Locate the cell with the specified text and output its [x, y] center coordinate. 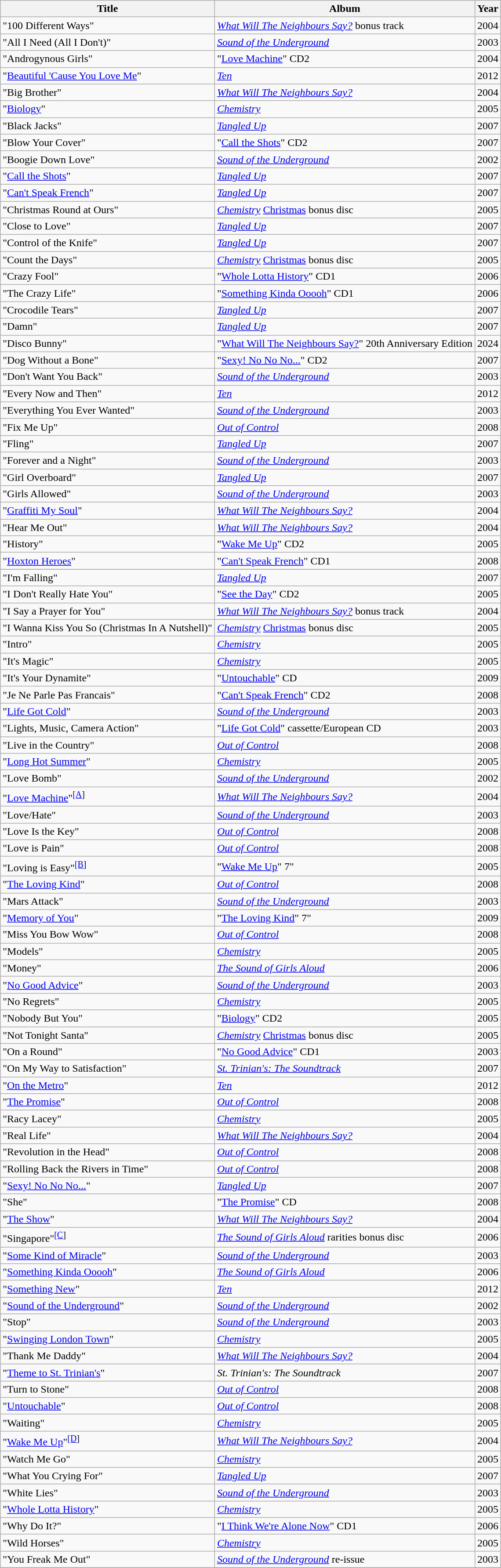
Sound of the Underground re-issue [345, 1559]
"I Wanna Kiss You So (Christmas In A Nutshell)" [108, 628]
"Graffiti My Soul" [108, 511]
"Don't Want You Back" [108, 377]
"Something New" [108, 1289]
"No Regrets" [108, 1001]
"Revolution in the Head" [108, 1152]
"Something Kinda Ooooh" CD1 [345, 293]
"Wake Me Up" CD2 [345, 544]
"She" [108, 1202]
"Life Got Cold" cassette/European CD [345, 728]
"Love is Pain" [108, 848]
"Crocodile Tears" [108, 310]
Title [108, 9]
"I Say a Prayer for You" [108, 611]
Year [488, 9]
"Control of the Knife" [108, 243]
"Life Got Cold" [108, 711]
"History" [108, 544]
"Love Is the Key" [108, 831]
"I Don't Really Hate You" [108, 594]
"Miss You Bow Wow" [108, 935]
"Hear Me Out" [108, 528]
"Turn to Stone" [108, 1389]
"100 Different Ways" [108, 25]
"Blow Your Cover" [108, 142]
"Whole Lotta History" CD1 [345, 276]
"Models" [108, 951]
"The Show" [108, 1219]
"Untouchable" [108, 1406]
"Sexy! No No No..." CD2 [345, 360]
"Can't Speak French" CD1 [345, 561]
"Love Machine" CD2 [345, 59]
"Live in the Country" [108, 745]
"Black Jacks" [108, 126]
"Loving is Easy"[B] [108, 866]
Album [345, 9]
"Androgynous Girls" [108, 59]
"Biology" CD2 [345, 1018]
"Swinging London Town" [108, 1339]
"Money" [108, 968]
The Sound of Girls Aloud rarities bonus disc [345, 1237]
"All I Need (All I Don't)" [108, 42]
"Sexy! No No No..." [108, 1186]
"Wake Me Up"[D] [108, 1441]
"Theme to St. Trinian's" [108, 1372]
"Not Tonight Santa" [108, 1035]
"Count the Days" [108, 260]
"Wild Horses" [108, 1543]
"Lights, Music, Camera Action" [108, 728]
"Some Kind of Miracle" [108, 1255]
"See the Day" CD2 [345, 594]
"Call the Shots" CD2 [345, 142]
"Real Life" [108, 1135]
"Singapore"[C] [108, 1237]
"Big Brother" [108, 92]
"On My Way to Satisfaction" [108, 1069]
"Memory of You" [108, 918]
2024 [488, 343]
"Everything You Ever Wanted" [108, 410]
"Why Do It?" [108, 1526]
"I'm Falling" [108, 578]
"Je Ne Parle Pas Francais" [108, 695]
"What Will The Neighbours Say?" 20th Anniversary Edition [345, 343]
"Wake Me Up" 7" [345, 866]
"What You Crying For" [108, 1476]
"On a Round" [108, 1052]
"The Promise" [108, 1102]
"I Think We're Alone Now" CD1 [345, 1526]
"Christmas Round at Ours" [108, 210]
"Love/Hate" [108, 815]
"Every Now and Then" [108, 393]
"No Good Advice" CD1 [345, 1052]
"Sound of the Underground" [108, 1306]
"Nobody But You" [108, 1018]
"The Promise" CD [345, 1202]
"The Crazy Life" [108, 293]
"Girl Overboard" [108, 477]
"Damn" [108, 327]
"Can't Speak French" [108, 193]
"Thank Me Daddy" [108, 1356]
"Love Machine"[A] [108, 797]
"Waiting" [108, 1422]
"You Freak Me Out" [108, 1559]
"Untouchable" CD [345, 678]
"Hoxton Heroes" [108, 561]
"The Loving Kind" [108, 884]
"Beautiful 'Cause You Love Me" [108, 76]
"Rolling Back the Rivers in Time" [108, 1169]
"Close to Love" [108, 226]
"Biology" [108, 109]
"Fix Me Up" [108, 427]
"Crazy Fool" [108, 276]
"Can't Speak French" CD2 [345, 695]
"It's Your Dynamite" [108, 678]
"Watch Me Go" [108, 1459]
"Love Bomb" [108, 779]
"Something Kinda Ooooh" [108, 1272]
"Boogie Down Love" [108, 159]
"Call the Shots" [108, 176]
"It's Magic" [108, 661]
"Stop" [108, 1322]
"Intro" [108, 644]
"Fling" [108, 444]
"On the Metro" [108, 1085]
"No Good Advice" [108, 985]
"Racy Lacey" [108, 1119]
"The Loving Kind" 7" [345, 918]
"Forever and a Night" [108, 460]
"Girls Allowed" [108, 494]
"Long Hot Summer" [108, 762]
"Whole Lotta History" [108, 1509]
"Disco Bunny" [108, 343]
"Dog Without a Bone" [108, 360]
"White Lies" [108, 1492]
"Mars Attack" [108, 901]
